Detect which cell encompasses the target text, then output its [x, y] center coordinate. 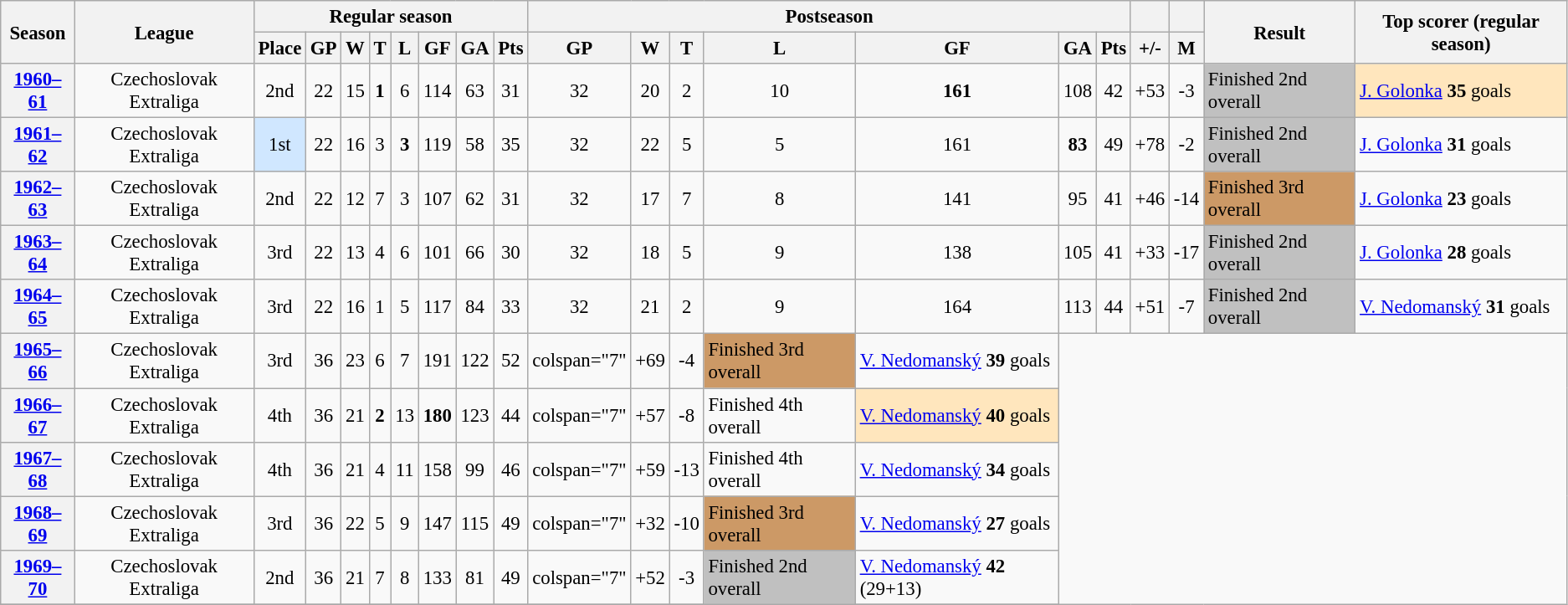
Place [279, 49]
42 [1113, 90]
133 [437, 577]
101 [437, 253]
1963–64 [38, 253]
+46 [1150, 199]
V. Nedomanský 27 goals [957, 524]
83 [1078, 146]
1962–63 [38, 199]
81 [475, 577]
V. Nedomanský 31 goals [1461, 306]
-13 [686, 469]
+57 [650, 415]
-14 [1186, 199]
1969–70 [38, 577]
52 [510, 361]
+52 [650, 577]
1968–69 [38, 524]
66 [475, 253]
10 [780, 90]
+53 [1150, 90]
158 [437, 469]
35 [510, 146]
63 [475, 90]
-4 [686, 361]
95 [1078, 199]
+/- [1150, 49]
J. Golonka 35 goals [1461, 90]
+69 [650, 361]
1960–61 [38, 90]
99 [475, 469]
Postseason [829, 17]
46 [510, 469]
+33 [1150, 253]
J. Golonka 31 goals [1461, 146]
1961–62 [38, 146]
62 [475, 199]
12 [355, 199]
-10 [686, 524]
180 [437, 415]
V. Nedomanský 40 goals [957, 415]
League [164, 32]
164 [957, 306]
108 [1078, 90]
191 [437, 361]
115 [475, 524]
Result [1280, 32]
33 [510, 306]
+78 [1150, 146]
123 [475, 415]
V. Nedomanský 42 (29+13) [957, 577]
J. Golonka 23 goals [1461, 199]
117 [437, 306]
Top scorer (regular season) [1461, 32]
1965–66 [38, 361]
-2 [1186, 146]
147 [437, 524]
105 [1078, 253]
15 [355, 90]
+32 [650, 524]
30 [510, 253]
+59 [650, 469]
141 [957, 199]
138 [957, 253]
-8 [686, 415]
-17 [1186, 253]
11 [405, 469]
1st [279, 146]
Regular season [391, 17]
M [1186, 49]
V. Nedomanský 39 goals [957, 361]
119 [437, 146]
+51 [1150, 306]
122 [475, 361]
1964–65 [38, 306]
113 [1078, 306]
20 [650, 90]
J. Golonka 28 goals [1461, 253]
1967–68 [38, 469]
Season [38, 32]
23 [355, 361]
-7 [1186, 306]
58 [475, 146]
114 [437, 90]
107 [437, 199]
1966–67 [38, 415]
18 [650, 253]
84 [475, 306]
V. Nedomanský 34 goals [957, 469]
17 [650, 199]
